Return the [X, Y] coordinate for the center point of the cell that contains the specified text.  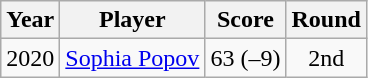
2020 [30, 58]
Sophia Popov [132, 58]
Player [132, 20]
63 (–9) [246, 58]
Round [326, 20]
Year [30, 20]
2nd [326, 58]
Score [246, 20]
